Return [x, y] of the center of cell containing provided text 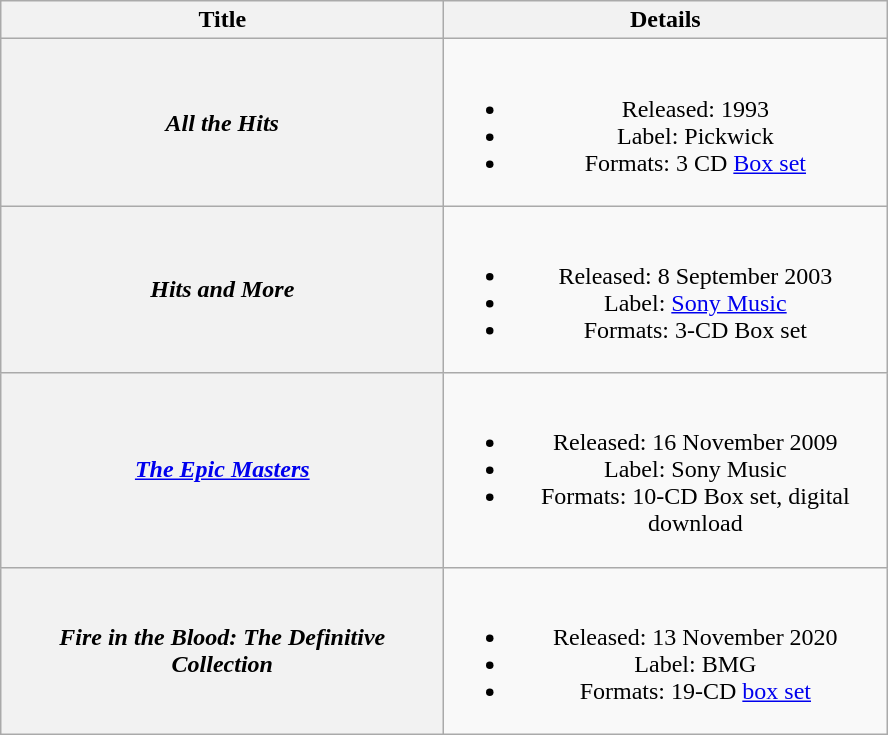
Released: 8 September 2003Label: Sony MusicFormats: 3-CD Box set [666, 290]
Released: 13 November 2020Label: BMGFormats: 19-CD box set [666, 650]
Hits and More [222, 290]
Details [666, 20]
Fire in the Blood: The Definitive Collection [222, 650]
Released: 1993Label: PickwickFormats: 3 CD Box set [666, 122]
The Epic Masters [222, 470]
Title [222, 20]
Released: 16 November 2009Label: Sony MusicFormats: 10-CD Box set, digital download [666, 470]
All the Hits [222, 122]
